For the text-containing cell, return its midpoint in [x, y] coordinate format. 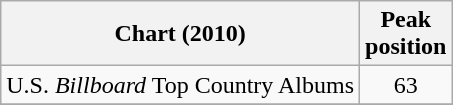
63 [406, 85]
Peakposition [406, 34]
U.S. Billboard Top Country Albums [180, 85]
Chart (2010) [180, 34]
